Return (X, Y) of the center of cell containing provided text 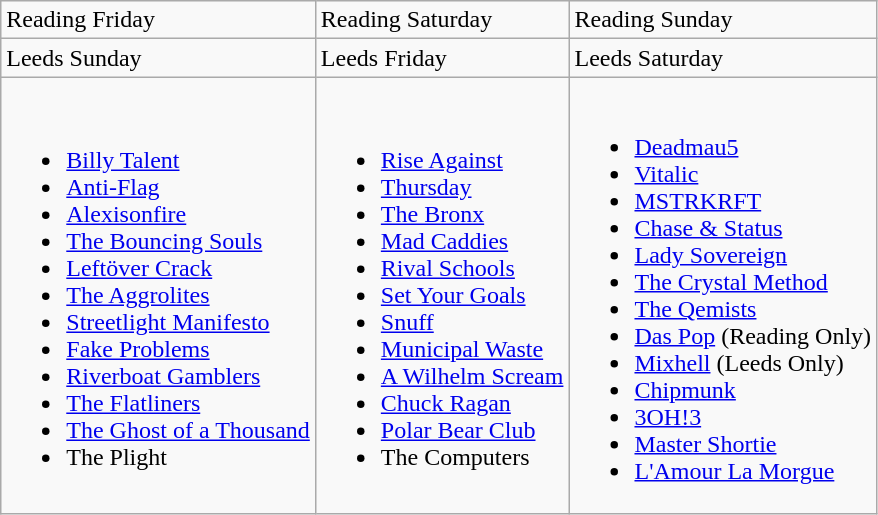
Leeds Sunday (158, 58)
Reading Saturday (442, 20)
Reading Friday (158, 20)
Reading Sunday (723, 20)
Leeds Friday (442, 58)
Leeds Saturday (723, 58)
Rise AgainstThursdayThe BronxMad CaddiesRival SchoolsSet Your GoalsSnuffMunicipal WasteA Wilhelm ScreamChuck RaganPolar Bear ClubThe Computers (442, 296)
